Locate the cell with the specified text and output its [x, y] center coordinate. 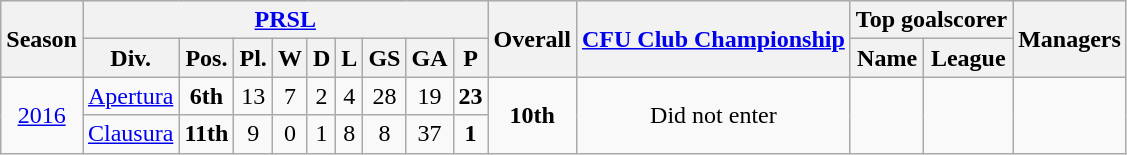
37 [430, 134]
13 [253, 96]
10th [532, 115]
Overall [532, 39]
CFU Club Championship [713, 39]
7 [290, 96]
Pos. [206, 58]
Name [887, 58]
4 [350, 96]
Did not enter [713, 115]
23 [470, 96]
2 [321, 96]
2016 [42, 115]
0 [290, 134]
Clausura [130, 134]
P [470, 58]
Top goalscorer [931, 20]
9 [253, 134]
28 [384, 96]
GA [430, 58]
L [350, 58]
Apertura [130, 96]
Pl. [253, 58]
19 [430, 96]
W [290, 58]
League [968, 58]
D [321, 58]
PRSL [285, 20]
GS [384, 58]
11th [206, 134]
Season [42, 39]
Managers [1070, 39]
Div. [130, 58]
6th [206, 96]
